Provide the [x, y] coordinate of the cell's center where the given text is located.  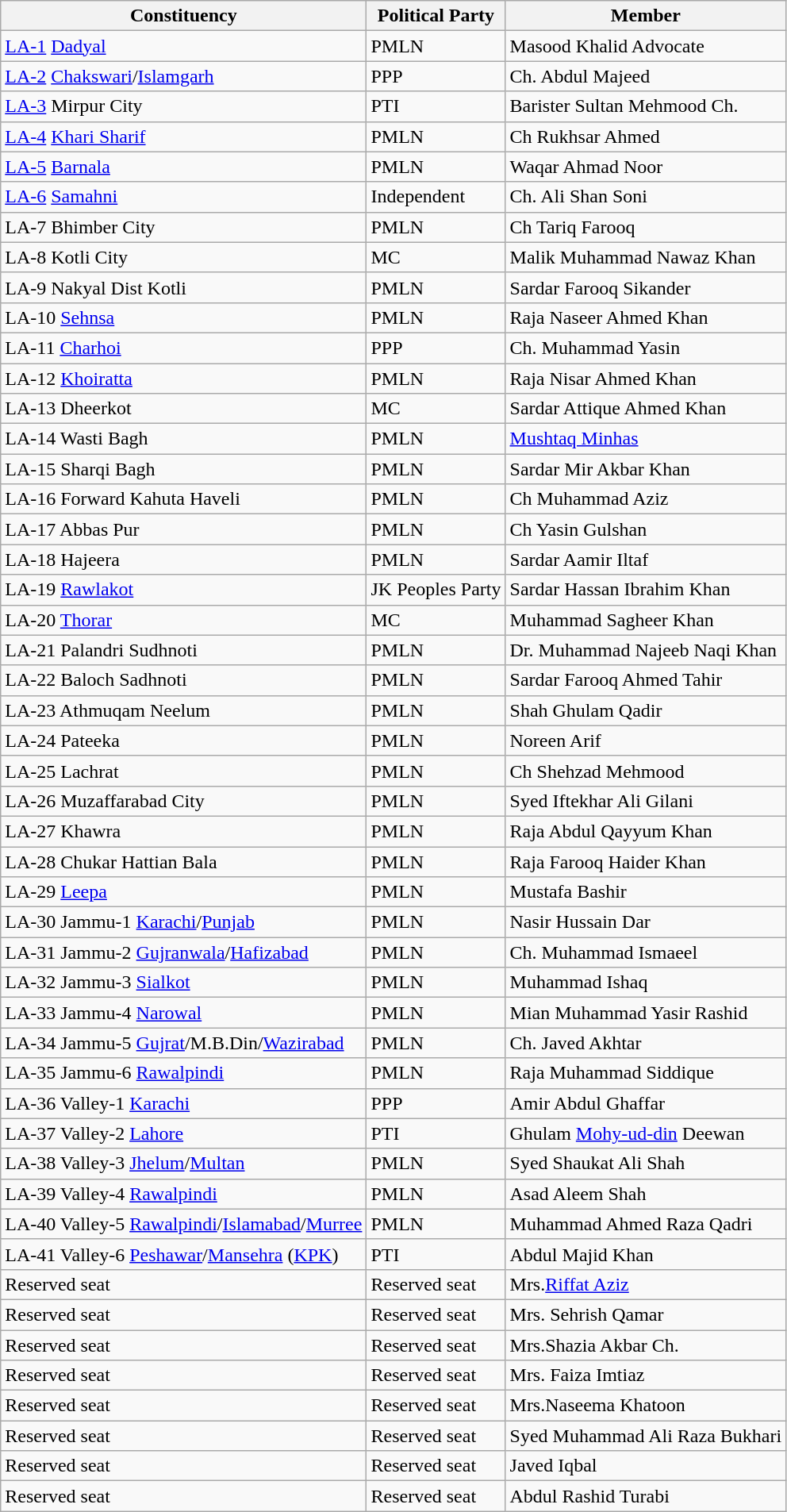
LA-9 Nakyal Dist Kotli [184, 287]
LA-20 Thorar [184, 620]
Political Party [436, 16]
Amir Abdul Ghaffar [646, 1103]
LA-1 Dadyal [184, 46]
Ch Tariq Farooq [646, 227]
Mrs.Shazia Akbar Ch. [646, 1345]
Mrs. Faiza Imtiaz [646, 1375]
Ch Rukhsar Ahmed [646, 137]
LA-6 Samahni [184, 197]
Sardar Hassan Ibrahim Khan [646, 590]
Raja Muhammad Siddique [646, 1073]
Mustafa Bashir [646, 892]
LA-38 Valley-3 Jhelum/Multan [184, 1164]
Independent [436, 197]
Barister Sultan Mehmood Ch. [646, 106]
Mushtaq Minhas [646, 439]
Sardar Aamir Iltaf [646, 560]
LA-12 Khoiratta [184, 379]
LA-4 Khari Sharif [184, 137]
LA-5 Barnala [184, 167]
Ghulam Mohy-ud-din Deewan [646, 1133]
Abdul Majid Khan [646, 1254]
LA-3 Mirpur City [184, 106]
Mrs.Naseema Khatoon [646, 1406]
Waqar Ahmad Noor [646, 167]
Raja Farooq Haider Khan [646, 861]
LA-31 Jammu-2 Gujranwala/Hafizabad [184, 952]
Raja Naseer Ahmed Khan [646, 317]
LA-36 Valley-1 Karachi [184, 1103]
Constituency [184, 16]
Raja Nisar Ahmed Khan [646, 379]
LA-23 Athmuqam Neelum [184, 710]
Asad Aleem Shah [646, 1194]
Ch Muhammad Aziz [646, 499]
JK Peoples Party [436, 590]
LA-7 Bhimber City [184, 227]
LA-41 Valley-6 Peshawar/Mansehra (KPK) [184, 1254]
Mrs.Riffat Aziz [646, 1284]
Ch. Ali Shan Soni [646, 197]
LA-22 Baloch Sadhnoti [184, 680]
Ch Yasin Gulshan [646, 529]
Ch. Javed Akhtar [646, 1043]
Abdul Rashid Turabi [646, 1496]
Javed Iqbal [646, 1466]
Muhammad Sagheer Khan [646, 620]
LA-25 Lachrat [184, 771]
Malik Muhammad Nawaz Khan [646, 257]
Masood Khalid Advocate [646, 46]
Member [646, 16]
LA-27 Khawra [184, 831]
LA-32 Jammu-3 Sialkot [184, 983]
LA-2 Chakswari/Islamgarh [184, 76]
LA-29 Leepa [184, 892]
LA-16 Forward Kahuta Haveli [184, 499]
Ch. Abdul Majeed [646, 76]
Dr. Muhammad Najeeb Naqi Khan [646, 650]
Mrs. Sehrish Qamar [646, 1314]
LA-10 Sehnsa [184, 317]
LA-24 Pateeka [184, 741]
Sardar Attique Ahmed Khan [646, 409]
Nasir Hussain Dar [646, 922]
LA-37 Valley-2 Lahore [184, 1133]
Syed Muhammad Ali Raza Bukhari [646, 1436]
LA-14 Wasti Bagh [184, 439]
LA-35 Jammu-6 Rawalpindi [184, 1073]
LA-34 Jammu-5 Gujrat/M.B.Din/Wazirabad [184, 1043]
LA-18 Hajeera [184, 560]
Raja Abdul Qayyum Khan [646, 831]
LA-21 Palandri Sudhnoti [184, 650]
Sardar Mir Akbar Khan [646, 469]
LA-40 Valley-5 Rawalpindi/Islamabad/Murree [184, 1224]
Ch. Muhammad Ismaeel [646, 952]
LA-11 Charhoi [184, 348]
Sardar Farooq Ahmed Tahir [646, 680]
LA-17 Abbas Pur [184, 529]
LA-30 Jammu-1 Karachi/Punjab [184, 922]
Noreen Arif [646, 741]
Shah Ghulam Qadir [646, 710]
LA-39 Valley-4 Rawalpindi [184, 1194]
LA-13 Dheerkot [184, 409]
Ch. Muhammad Yasin [646, 348]
Syed Shaukat Ali Shah [646, 1164]
LA-26 Muzaffarabad City [184, 801]
LA-15 Sharqi Bagh [184, 469]
Muhammad Ishaq [646, 983]
LA-33 Jammu-4 Narowal [184, 1013]
LA-28 Chukar Hattian Bala [184, 861]
Muhammad Ahmed Raza Qadri [646, 1224]
Ch Shehzad Mehmood [646, 771]
Mian Muhammad Yasir Rashid [646, 1013]
LA-19 Rawlakot [184, 590]
Sardar Farooq Sikander [646, 287]
Syed Iftekhar Ali Gilani [646, 801]
LA-8 Kotli City [184, 257]
